From the cell containing the given text, extract its center point as [x, y] coordinate. 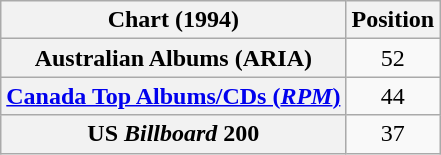
44 [393, 96]
Canada Top Albums/CDs (RPM) [174, 96]
Chart (1994) [174, 20]
US Billboard 200 [174, 134]
37 [393, 134]
Australian Albums (ARIA) [174, 58]
Position [393, 20]
52 [393, 58]
